Determine the [X, Y] coordinate at the center of the cell enclosing the given text.  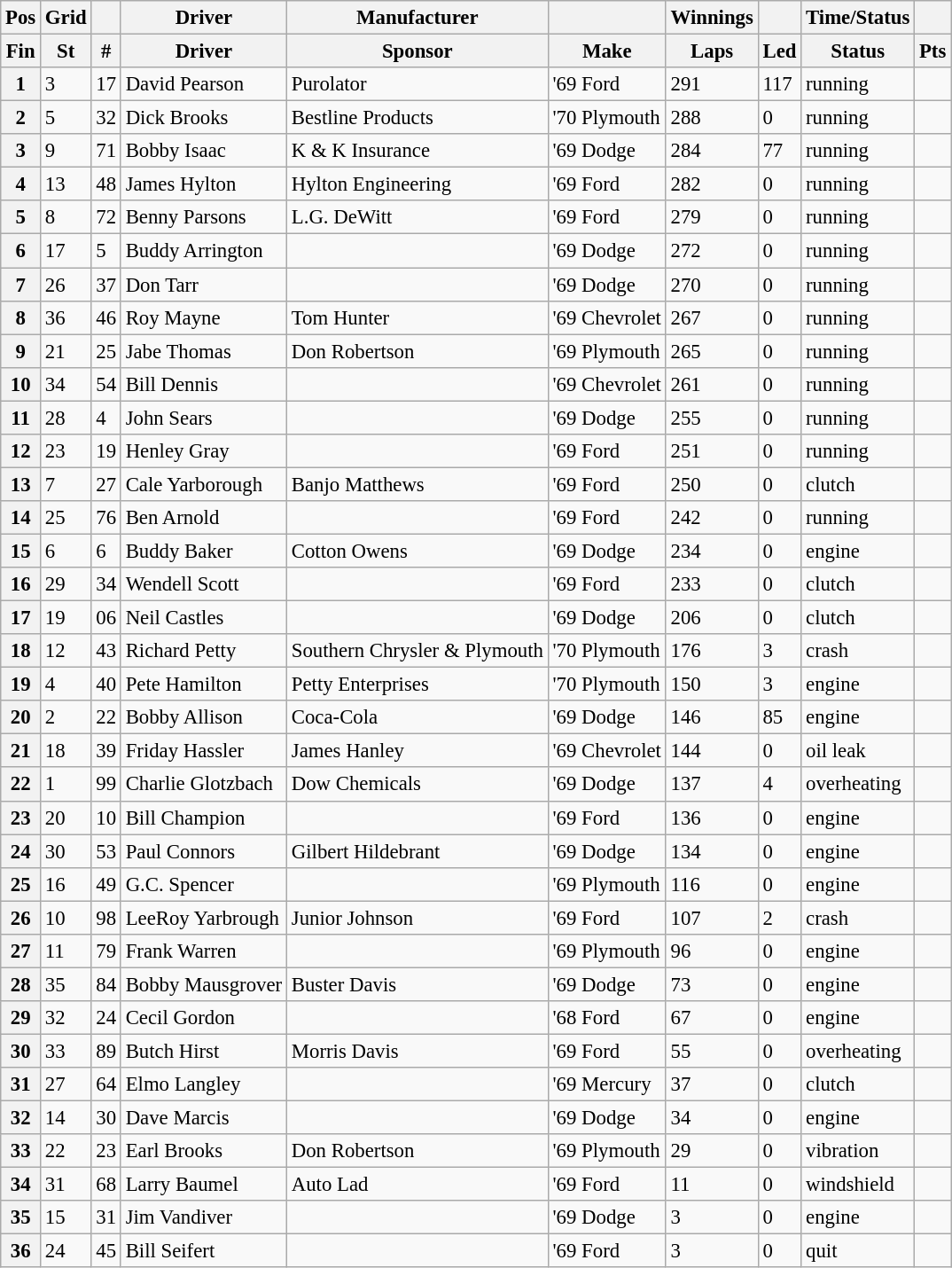
43 [106, 651]
Frank Warren [204, 951]
72 [106, 217]
84 [106, 984]
Dow Chemicals [417, 785]
282 [712, 184]
vibration [858, 1151]
Earl Brooks [204, 1151]
77 [780, 151]
272 [712, 251]
Pete Hamilton [204, 685]
Charlie Glotzbach [204, 785]
251 [712, 451]
Southern Chrysler & Plymouth [417, 651]
Buster Davis [417, 984]
Pts [932, 51]
89 [106, 1051]
Buddy Arrington [204, 251]
Tom Hunter [417, 317]
40 [106, 685]
Wendell Scott [204, 584]
176 [712, 651]
136 [712, 818]
265 [712, 351]
LeeRoy Yarbrough [204, 918]
Bill Dennis [204, 384]
Coca-Cola [417, 717]
Cecil Gordon [204, 1018]
45 [106, 1251]
Make [606, 51]
46 [106, 317]
206 [712, 618]
71 [106, 151]
54 [106, 384]
73 [712, 984]
67 [712, 1018]
Bill Champion [204, 818]
Junior Johnson [417, 918]
oil leak [858, 751]
L.G. DeWitt [417, 217]
Jim Vandiver [204, 1217]
'69 Mercury [606, 1084]
234 [712, 551]
Jabe Thomas [204, 351]
68 [106, 1185]
Time/Status [858, 18]
Benny Parsons [204, 217]
Fin [21, 51]
Winnings [712, 18]
Butch Hirst [204, 1051]
St [66, 51]
Cotton Owens [417, 551]
48 [106, 184]
96 [712, 951]
Ben Arnold [204, 518]
Gilbert Hildebrant [417, 851]
39 [106, 751]
116 [712, 884]
# [106, 51]
137 [712, 785]
134 [712, 851]
261 [712, 384]
255 [712, 418]
Grid [66, 18]
Banjo Matthews [417, 484]
David Pearson [204, 84]
99 [106, 785]
06 [106, 618]
Friday Hassler [204, 751]
John Sears [204, 418]
Bill Seifert [204, 1251]
Elmo Langley [204, 1084]
Hylton Engineering [417, 184]
49 [106, 884]
288 [712, 118]
284 [712, 151]
Bestline Products [417, 118]
Larry Baumel [204, 1185]
64 [106, 1084]
117 [780, 84]
79 [106, 951]
279 [712, 217]
windshield [858, 1185]
Manufacturer [417, 18]
Status [858, 51]
James Hanley [417, 751]
Auto Lad [417, 1185]
107 [712, 918]
98 [106, 918]
85 [780, 717]
150 [712, 685]
Bobby Allison [204, 717]
Paul Connors [204, 851]
Neil Castles [204, 618]
K & K Insurance [417, 151]
242 [712, 518]
267 [712, 317]
Purolator [417, 84]
Led [780, 51]
Cale Yarborough [204, 484]
144 [712, 751]
76 [106, 518]
Buddy Baker [204, 551]
Dave Marcis [204, 1118]
Bobby Isaac [204, 151]
233 [712, 584]
270 [712, 285]
Morris Davis [417, 1051]
Bobby Mausgrover [204, 984]
G.C. Spencer [204, 884]
Pos [21, 18]
250 [712, 484]
quit [858, 1251]
53 [106, 851]
Roy Mayne [204, 317]
55 [712, 1051]
Sponsor [417, 51]
Henley Gray [204, 451]
Laps [712, 51]
Richard Petty [204, 651]
'68 Ford [606, 1018]
Don Tarr [204, 285]
James Hylton [204, 184]
146 [712, 717]
Dick Brooks [204, 118]
Petty Enterprises [417, 685]
291 [712, 84]
